Search for the cell housing the specified text and yield its (x, y) center coordinate. 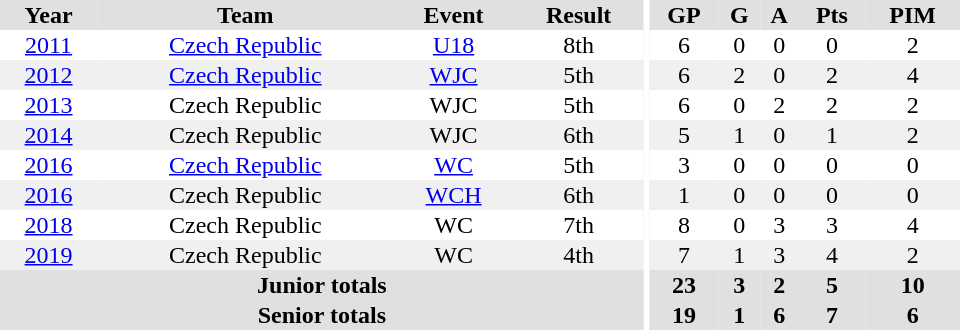
Pts (832, 15)
G (740, 15)
2013 (48, 105)
2014 (48, 135)
Result (579, 15)
23 (684, 285)
Year (48, 15)
Event (454, 15)
10 (912, 285)
U18 (454, 45)
2018 (48, 225)
2019 (48, 255)
2011 (48, 45)
8th (579, 45)
4th (579, 255)
Senior totals (322, 315)
Junior totals (322, 285)
19 (684, 315)
GP (684, 15)
PIM (912, 15)
Team (245, 15)
2012 (48, 75)
A (780, 15)
WCH (454, 195)
8 (684, 225)
7th (579, 225)
